Extract the (x, y) coordinate from the center of the cell holding the provided text.  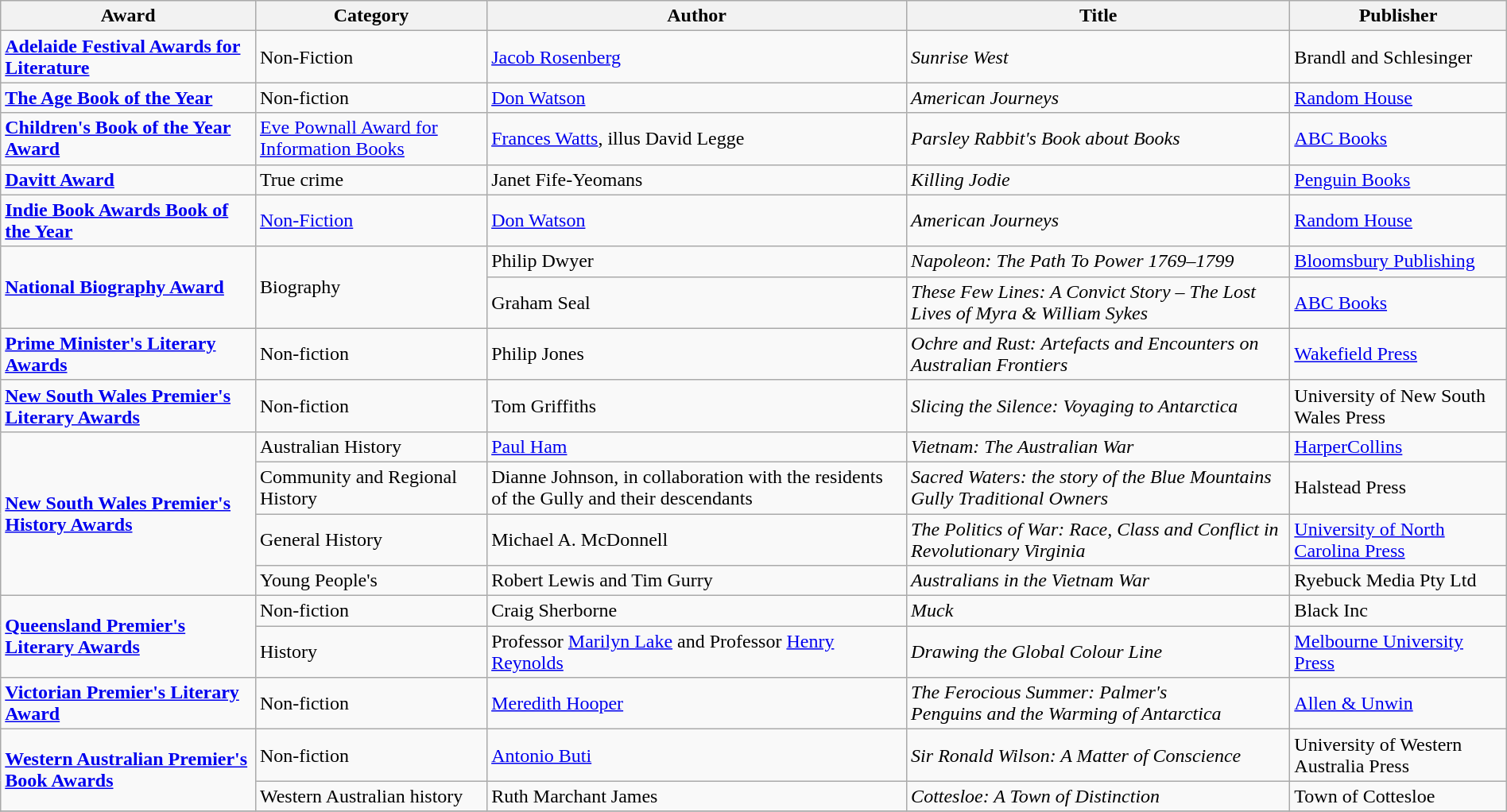
Napoleon: The Path To Power 1769–1799 (1098, 261)
Robert Lewis and Tim Gurry (697, 581)
Janet Fife-Yeomans (697, 180)
Community and Regional History (370, 488)
Meredith Hooper (697, 704)
New South Wales Premier's History Awards (129, 513)
Sunrise West (1098, 57)
Western Australian history (370, 796)
Craig Sherborne (697, 611)
University of North Carolina Press (1398, 539)
Penguin Books (1398, 180)
Brandl and Schlesinger (1398, 57)
Award (129, 16)
Philip Dwyer (697, 261)
Allen & Unwin (1398, 704)
Parsley Rabbit's Book about Books (1098, 138)
Category (370, 16)
Ryebuck Media Pty Ltd (1398, 581)
Black Inc (1398, 611)
General History (370, 539)
Drawing the Global Colour Line (1098, 652)
Biography (370, 288)
History (370, 652)
Professor Marilyn Lake and Professor Henry Reynolds (697, 652)
Wakefield Press (1398, 354)
The Politics of War: Race, Class and Conflict in Revolutionary Virginia (1098, 539)
Sir Ronald Wilson: A Matter of Conscience (1098, 755)
Adelaide Festival Awards for Literature (129, 57)
Antonio Buti (697, 755)
Ochre and Rust: Artefacts and Encounters on Australian Frontiers (1098, 354)
Halstead Press (1398, 488)
Western Australian Premier's Book Awards (129, 771)
Indie Book Awards Book of the Year (129, 221)
Michael A. McDonnell (697, 539)
Eve Pownall Award for Information Books (370, 138)
Bloomsbury Publishing (1398, 261)
Cottesloe: A Town of Distinction (1098, 796)
Melbourne University Press (1398, 652)
True crime (370, 180)
Prime Minister's Literary Awards (129, 354)
Victorian Premier's Literary Award (129, 704)
National Biography Award (129, 288)
These Few Lines: A Convict Story – The Lost Lives of Myra & William Sykes (1098, 302)
Tom Griffiths (697, 405)
Australian History (370, 447)
Philip Jones (697, 354)
Title (1098, 16)
Jacob Rosenberg (697, 57)
Ruth Marchant James (697, 796)
Young People's (370, 581)
Publisher (1398, 16)
University of Western Australia Press (1398, 755)
Graham Seal (697, 302)
Frances Watts, illus David Legge (697, 138)
The Age Book of the Year (129, 98)
Australians in the Vietnam War (1098, 581)
HarperCollins (1398, 447)
Davitt Award (129, 180)
Vietnam: The Australian War (1098, 447)
Muck (1098, 611)
Slicing the Silence: Voyaging to Antarctica (1098, 405)
Paul Ham (697, 447)
New South Wales Premier's Literary Awards (129, 405)
Children's Book of the Year Award (129, 138)
Queensland Premier's Literary Awards (129, 637)
Dianne Johnson, in collaboration with the residents of the Gully and their descendants (697, 488)
Town of Cottesloe (1398, 796)
Sacred Waters: the story of the Blue Mountains Gully Traditional Owners (1098, 488)
The Ferocious Summer: Palmer'sPenguins and the Warming of Antarctica (1098, 704)
Killing Jodie (1098, 180)
Author (697, 16)
University of New South Wales Press (1398, 405)
